From the cell containing the given text, extract its center point as (x, y) coordinate. 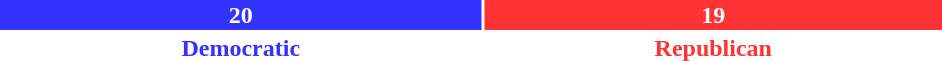
20 (241, 15)
19 (713, 15)
